Provide the [x, y] coordinate of the cell's center where the given text is located.  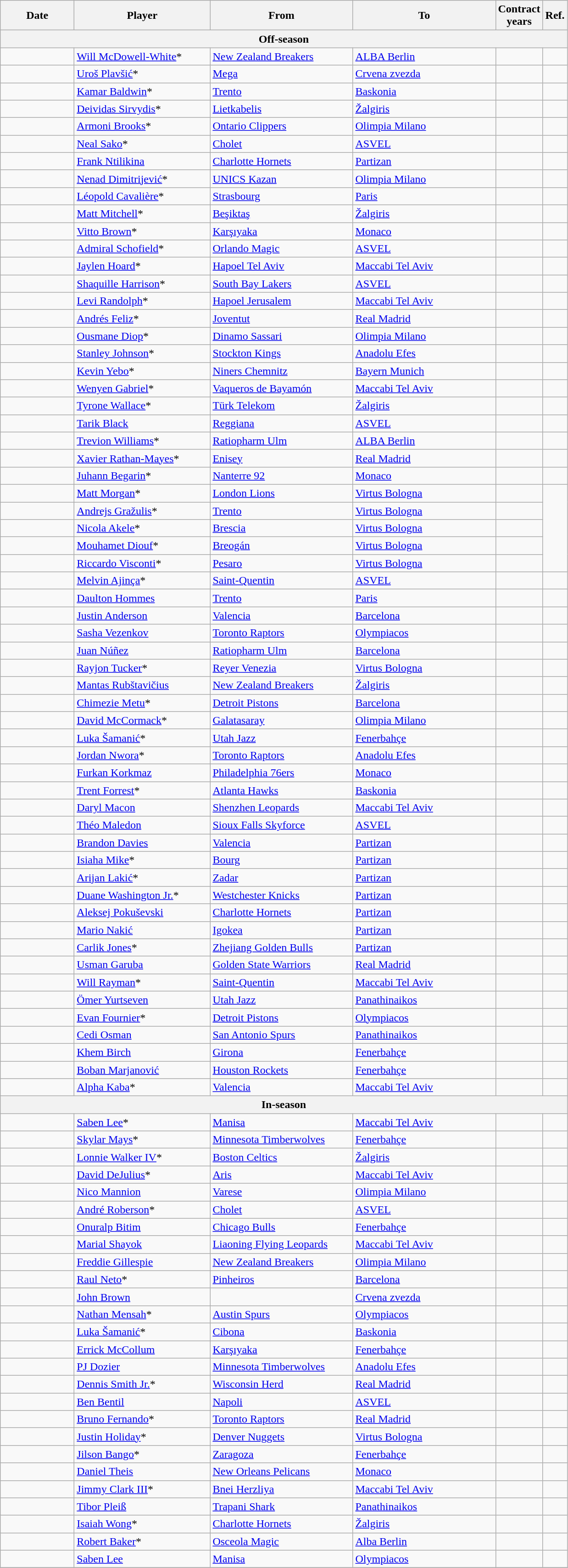
Varese [282, 1192]
Sioux Falls Skyforce [282, 825]
Rayjon Tucker* [142, 668]
Tyrone Wallace* [142, 406]
South Bay Lakers [282, 284]
Andrejs Gražulis* [142, 511]
New Orleans Pelicans [282, 1472]
Melvin Ajinça* [142, 581]
Jilson Bango* [142, 1454]
Matt Morgan* [142, 493]
Cibona [282, 1332]
Bnei Herzliya [282, 1489]
Justin Anderson [142, 616]
Vaqueros de Bayamón [282, 388]
Philadelphia 76ers [282, 773]
Denver Nuggets [282, 1437]
Reyer Venezia [282, 668]
Alpha Kaba* [142, 1087]
Levi Randolph* [142, 301]
Zhejiang Golden Bulls [282, 947]
Trapani Shark [282, 1506]
Nenad Dimitrijević* [142, 179]
In-season [284, 1105]
Boban Marjanović [142, 1070]
Strasbourg [282, 196]
Niners Chemnitz [282, 371]
Mega [282, 74]
Evan Fournier* [142, 1017]
Reggiana [282, 423]
Tarik Black [142, 423]
Daniel Theis [142, 1472]
Kamar Baldwin* [142, 91]
Mario Nakić [142, 930]
From [282, 16]
Xavier Rathan-Mayes* [142, 458]
John Brown [142, 1297]
David McCormack* [142, 720]
Ousmane Diop* [142, 336]
Aris [282, 1175]
Furkan Korkmaz [142, 773]
Bourg [282, 860]
Napoli [282, 1402]
Juhann Begarin* [142, 476]
Nico Mannion [142, 1192]
Contractyears [519, 16]
Girona [282, 1052]
Stockton Kings [282, 353]
Arijan Lakić* [142, 878]
Chimezie Metu* [142, 703]
Ben Bentil [142, 1402]
Daulton Hommes [142, 598]
Bayern Munich [424, 371]
Trevion Williams* [142, 441]
Carlik Jones* [142, 947]
Nanterre 92 [282, 476]
Alba Berlin [424, 1541]
Chicago Bulls [282, 1227]
Trent Forrest* [142, 790]
Robert Baker* [142, 1541]
Kevin Yebo* [142, 371]
Austin Spurs [282, 1314]
Marial Shayok [142, 1244]
Date [38, 16]
To [424, 16]
Raul Neto* [142, 1279]
Khem Birch [142, 1052]
Admiral Schofield* [142, 249]
Lonnie Walker IV* [142, 1157]
Deividas Sirvydis* [142, 109]
Zaragoza [282, 1454]
Nicola Akele* [142, 528]
Pesaro [282, 563]
Ömer Yurtseven [142, 1000]
Igokea [282, 930]
Saben Lee* [142, 1122]
Jimmy Clark III* [142, 1489]
Riccardo Visconti* [142, 563]
Hapoel Tel Aviv [282, 266]
Mouhamet Diouf* [142, 546]
Daryl Macon [142, 808]
Freddie Gillespie [142, 1262]
Boston Celtics [282, 1157]
Léopold Cavalière* [142, 196]
Golden State Warriors [282, 965]
Liaoning Flying Leopards [282, 1244]
Westchester Knicks [282, 895]
Isiaha Mike* [142, 860]
Armoni Brooks* [142, 126]
Usman Garuba [142, 965]
Zadar [282, 878]
Enisey [282, 458]
Shaquille Harrison* [142, 284]
Sasha Vezenkov [142, 633]
Stanley Johnson* [142, 353]
Dinamo Sassari [282, 336]
San Antonio Spurs [282, 1035]
Osceola Magic [282, 1541]
Mantas Rubštavičius [142, 685]
Orlando Magic [282, 249]
Hapoel Jerusalem [282, 301]
Isaiah Wong* [142, 1524]
Uroš Plavšić* [142, 74]
Joventut [282, 319]
Wenyen Gabriel* [142, 388]
Matt Mitchell* [142, 213]
Cedi Osman [142, 1035]
Saben Lee [142, 1559]
Nathan Mensah* [142, 1314]
Brescia [282, 528]
London Lions [282, 493]
Skylar Mays* [142, 1140]
Tibor Pleiß [142, 1506]
Andrés Feliz* [142, 319]
Bruno Fernando* [142, 1419]
Houston Rockets [282, 1070]
Off-season [284, 39]
Onuralp Bitim [142, 1227]
Aleksej Pokuševski [142, 913]
David DeJulius* [142, 1175]
Wisconsin Herd [282, 1384]
Ontario Clippers [282, 126]
Vitto Brown* [142, 231]
Will McDowell-White* [142, 56]
Lietkabelis [282, 109]
Juan Núñez [142, 650]
Brandon Davies [142, 843]
Errick McCollum [142, 1349]
Türk Telekom [282, 406]
Galatasaray [282, 720]
Théo Maledon [142, 825]
Shenzhen Leopards [282, 808]
UNICS Kazan [282, 179]
Pinheiros [282, 1279]
André Roberson* [142, 1210]
Will Rayman* [142, 982]
Duane Washington Jr.* [142, 895]
Frank Ntilikina [142, 161]
Dennis Smith Jr.* [142, 1384]
Neal Sako* [142, 144]
Beşiktaş [282, 213]
Jordan Nwora* [142, 755]
Justin Holiday* [142, 1437]
Jaylen Hoard* [142, 266]
Ref. [555, 16]
Player [142, 16]
Breogán [282, 546]
Atlanta Hawks [282, 790]
PJ Dozier [142, 1367]
